Scan for the cell matching the given text and deliver its [x, y] coordinate at center. 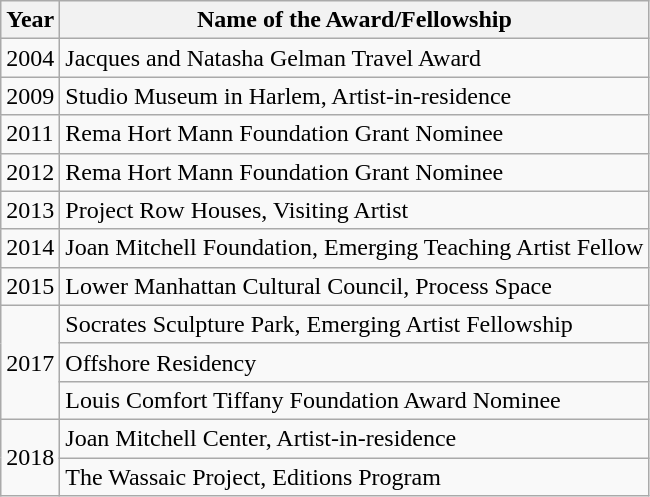
2014 [30, 248]
2012 [30, 172]
Offshore Residency [354, 362]
Name of the Award/Fellowship [354, 20]
2013 [30, 210]
2017 [30, 362]
Studio Museum in Harlem, Artist-in-residence [354, 96]
2015 [30, 286]
Socrates Sculpture Park, Emerging Artist Fellowship [354, 324]
Year [30, 20]
2011 [30, 134]
2004 [30, 58]
2009 [30, 96]
Joan Mitchell Center, Artist-in-residence [354, 438]
Lower Manhattan Cultural Council, Process Space [354, 286]
Jacques and Natasha Gelman Travel Award [354, 58]
Project Row Houses, Visiting Artist [354, 210]
2018 [30, 457]
The Wassaic Project, Editions Program [354, 477]
Louis Comfort Tiffany Foundation Award Nominee [354, 400]
Joan Mitchell Foundation, Emerging Teaching Artist Fellow [354, 248]
